Locate the cell with the specified text and output its [X, Y] center coordinate. 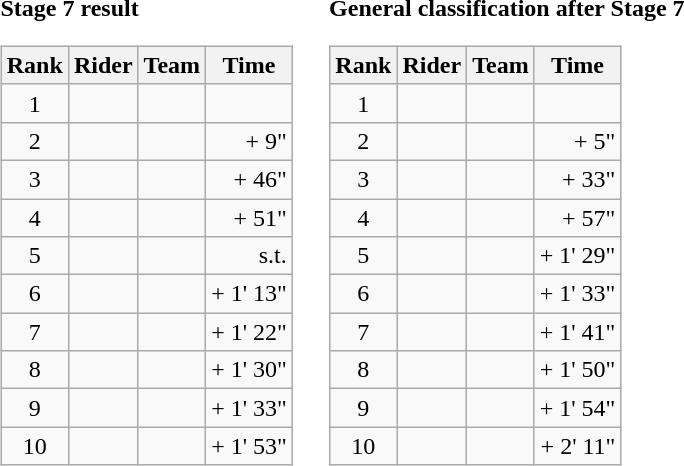
+ 46" [250, 179]
+ 5" [578, 141]
+ 1' 22" [250, 332]
+ 57" [578, 217]
+ 9" [250, 141]
+ 2' 11" [578, 446]
+ 1' 29" [578, 256]
+ 51" [250, 217]
+ 1' 41" [578, 332]
+ 1' 13" [250, 294]
+ 1' 50" [578, 370]
+ 33" [578, 179]
s.t. [250, 256]
+ 1' 30" [250, 370]
+ 1' 53" [250, 446]
+ 1' 54" [578, 408]
